Identify which cell holds the provided text, then report its [x, y] central coordinate. 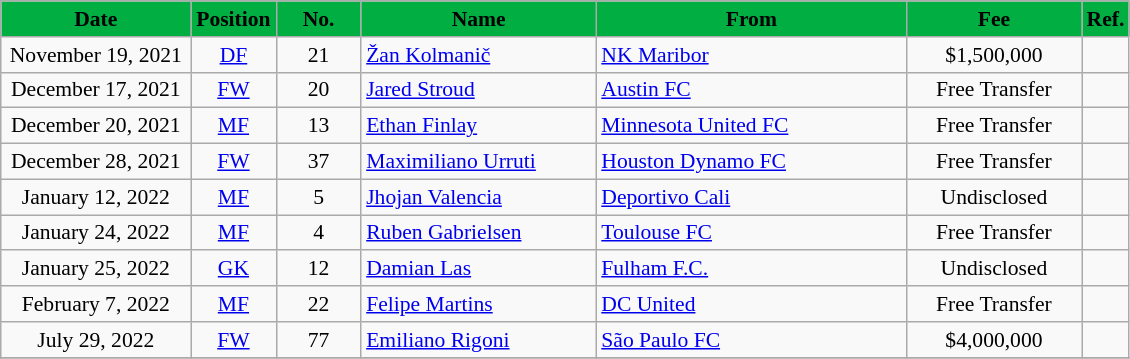
Austin FC [751, 90]
Emiliano Rigoni [478, 340]
Fee [994, 19]
December 20, 2021 [96, 126]
Minnesota United FC [751, 126]
5 [318, 197]
DF [234, 55]
Fulham F.C. [751, 269]
November 19, 2021 [96, 55]
22 [318, 304]
Deportivo Cali [751, 197]
Jhojan Valencia [478, 197]
From [751, 19]
No. [318, 19]
$4,000,000 [994, 340]
21 [318, 55]
Ruben Gabrielsen [478, 233]
January 25, 2022 [96, 269]
Ref. [1106, 19]
GK [234, 269]
4 [318, 233]
Felipe Martins [478, 304]
Jared Stroud [478, 90]
20 [318, 90]
$1,500,000 [994, 55]
São Paulo FC [751, 340]
Date [96, 19]
Toulouse FC [751, 233]
December 17, 2021 [96, 90]
Maximiliano Urruti [478, 162]
12 [318, 269]
Position [234, 19]
37 [318, 162]
DC United [751, 304]
NK Maribor [751, 55]
January 12, 2022 [96, 197]
January 24, 2022 [96, 233]
Name [478, 19]
July 29, 2022 [96, 340]
13 [318, 126]
Žan Kolmanič [478, 55]
February 7, 2022 [96, 304]
77 [318, 340]
December 28, 2021 [96, 162]
Houston Dynamo FC [751, 162]
Ethan Finlay [478, 126]
Damian Las [478, 269]
